Output the (X, Y) coordinate of the center of the cell containing the given text.  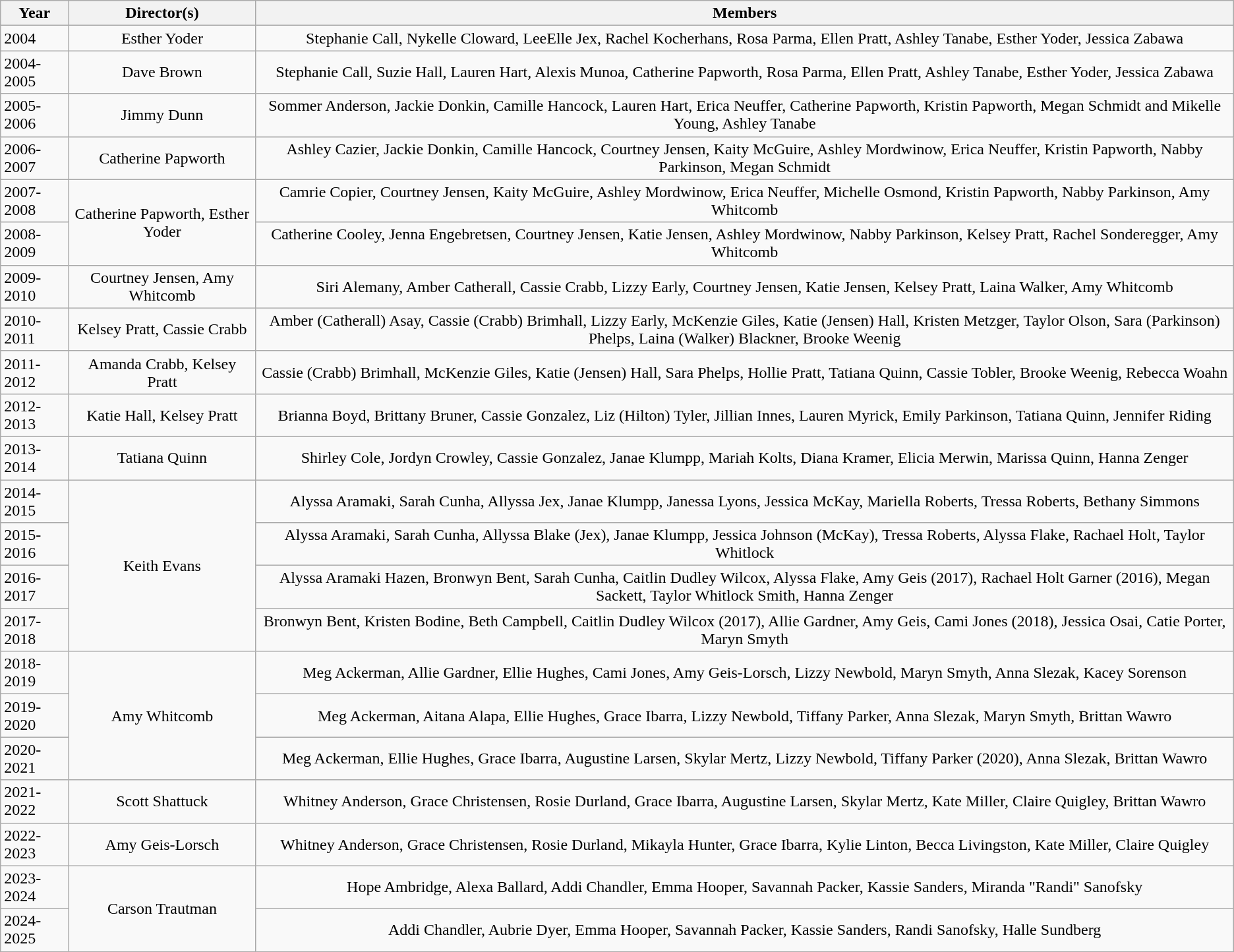
2014-2015 (34, 501)
Tatiana Quinn (162, 458)
Hope Ambridge, Alexa Ballard, Addi Chandler, Emma Hooper, Savannah Packer, Kassie Sanders, Miranda "Randi" Sanofsky (745, 887)
Jimmy Dunn (162, 115)
2022-2023 (34, 844)
Cassie (Crabb) Brimhall, McKenzie Giles, Katie (Jensen) Hall, Sara Phelps, Hollie Pratt, Tatiana Quinn, Cassie Tobler, Brooke Weenig, Rebecca Woahn (745, 372)
Katie Hall, Kelsey Pratt (162, 415)
Amy Geis-Lorsch (162, 844)
Carson Trautman (162, 908)
2005-2006 (34, 115)
Esther Yoder (162, 38)
Siri Alemany, Amber Catherall, Cassie Crabb, Lizzy Early, Courtney Jensen, Katie Jensen, Kelsey Pratt, Laina Walker, Amy Whitcomb (745, 286)
2016-2017 (34, 587)
Members (745, 13)
2021-2022 (34, 802)
2019-2020 (34, 716)
Catherine Papworth (162, 158)
2007-2008 (34, 200)
Catherine Papworth, Esther Yoder (162, 222)
2015-2016 (34, 545)
2012-2013 (34, 415)
Director(s) (162, 13)
Camrie Copier, Courtney Jensen, Kaity McGuire, Ashley Mordwinow, Erica Neuffer, Michelle Osmond, Kristin Papworth, Nabby Parkinson, Amy Whitcomb (745, 200)
Alyssa Aramaki, Sarah Cunha, Allyssa Blake (Jex), Janae Klumpp, Jessica Johnson (McKay), Tressa Roberts, Alyssa Flake, Rachael Holt, Taylor Whitlock (745, 545)
Keith Evans (162, 566)
Shirley Cole, Jordyn Crowley, Cassie Gonzalez, Janae Klumpp, Mariah Kolts, Diana Kramer, Elicia Merwin, Marissa Quinn, Hanna Zenger (745, 458)
2011-2012 (34, 372)
Dave Brown (162, 73)
2004 (34, 38)
Whitney Anderson, Grace Christensen, Rosie Durland, Grace Ibarra, Augustine Larsen, Skylar Mertz, Kate Miller, Claire Quigley, Brittan Wawro (745, 802)
2010-2011 (34, 330)
Scott Shattuck (162, 802)
Stephanie Call, Suzie Hall, Lauren Hart, Alexis Munoa, Catherine Papworth, Rosa Parma, Ellen Pratt, Ashley Tanabe, Esther Yoder, Jessica Zabawa (745, 73)
2020-2021 (34, 758)
2006-2007 (34, 158)
Year (34, 13)
Amy Whitcomb (162, 716)
Meg Ackerman, Ellie Hughes, Grace Ibarra, Augustine Larsen, Skylar Mertz, Lizzy Newbold, Tiffany Parker (2020), Anna Slezak, Brittan Wawro (745, 758)
2013-2014 (34, 458)
Addi Chandler, Aubrie Dyer, Emma Hooper, Savannah Packer, Kassie Sanders, Randi Sanofsky, Halle Sundberg (745, 930)
2009-2010 (34, 286)
2008-2009 (34, 244)
2018-2019 (34, 672)
Meg Ackerman, Aitana Alapa, Ellie Hughes, Grace Ibarra, Lizzy Newbold, Tiffany Parker, Anna Slezak, Maryn Smyth, Brittan Wawro (745, 716)
2024-2025 (34, 930)
Courtney Jensen, Amy Whitcomb (162, 286)
2017-2018 (34, 630)
Catherine Cooley, Jenna Engebretsen, Courtney Jensen, Katie Jensen, Ashley Mordwinow, Nabby Parkinson, Kelsey Pratt, Rachel Sonderegger, Amy Whitcomb (745, 244)
Alyssa Aramaki, Sarah Cunha, Allyssa Jex, Janae Klumpp, Janessa Lyons, Jessica McKay, Mariella Roberts, Tressa Roberts, Bethany Simmons (745, 501)
Stephanie Call, Nykelle Cloward, LeeElle Jex, Rachel Kocherhans, Rosa Parma, Ellen Pratt, Ashley Tanabe, Esther Yoder, Jessica Zabawa (745, 38)
Kelsey Pratt, Cassie Crabb (162, 330)
Meg Ackerman, Allie Gardner, Ellie Hughes, Cami Jones, Amy Geis-Lorsch, Lizzy Newbold, Maryn Smyth, Anna Slezak, Kacey Sorenson (745, 672)
2023-2024 (34, 887)
Brianna Boyd, Brittany Bruner, Cassie Gonzalez, Liz (Hilton) Tyler, Jillian Innes, Lauren Myrick, Emily Parkinson, Tatiana Quinn, Jennifer Riding (745, 415)
Whitney Anderson, Grace Christensen, Rosie Durland, Mikayla Hunter, Grace Ibarra, Kylie Linton, Becca Livingston, Kate Miller, Claire Quigley (745, 844)
2004-2005 (34, 73)
Amanda Crabb, Kelsey Pratt (162, 372)
